Capture the cell that displays the provided text and extract its [x, y] central coordinate. 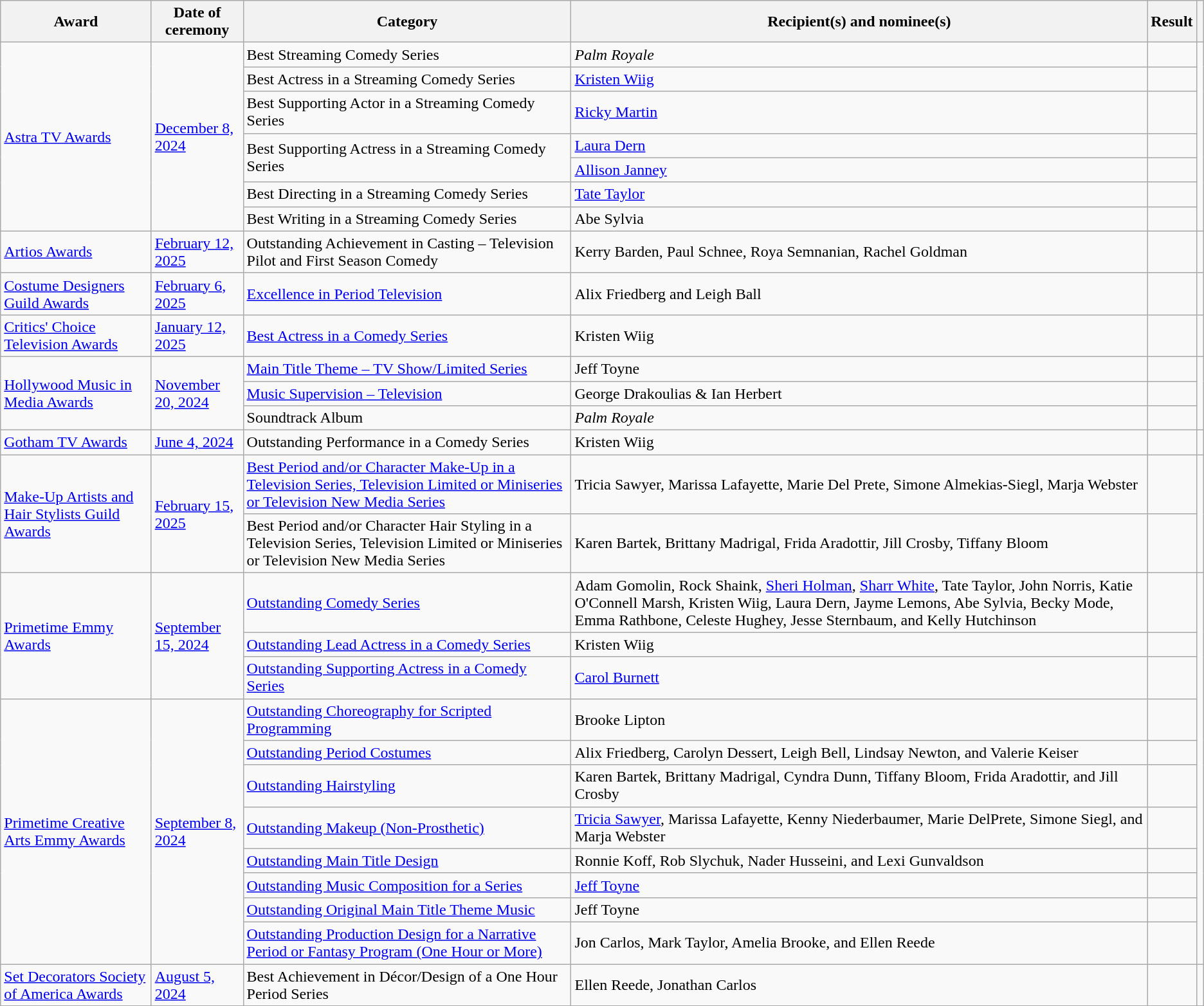
Outstanding Comedy Series [407, 603]
August 5, 2024 [197, 984]
Best Period and/or Character Make-Up in a Television Series, Television Limited or Miniseries or Television New Media Series [407, 484]
Laura Dern [859, 145]
Tricia Sawyer, Marissa Lafayette, Kenny Niederbaumer, Marie DelPrete, Simone Siegl, and Marja Webster [859, 827]
January 12, 2025 [197, 336]
Outstanding Choreography for Scripted Programming [407, 719]
Costume Designers Guild Awards [76, 293]
Alix Friedberg and Leigh Ball [859, 293]
Make-Up Artists and Hair Stylists Guild Awards [76, 514]
Outstanding Period Costumes [407, 753]
Abe Sylvia [859, 219]
Outstanding Makeup (Non-Prosthetic) [407, 827]
Main Title Theme – TV Show/Limited Series [407, 369]
February 6, 2025 [197, 293]
December 8, 2024 [197, 136]
Tricia Sawyer, Marissa Lafayette, Marie Del Prete, Simone Almekias-Siegl, Marja Webster [859, 484]
Best Period and/or Character Hair Styling in a Television Series, Television Limited or Miniseries or Television New Media Series [407, 544]
Best Directing in a Streaming Comedy Series [407, 194]
Outstanding Hairstyling [407, 786]
Best Supporting Actress in a Streaming Comedy Series [407, 158]
Karen Bartek, Brittany Madrigal, Frida Aradottir, Jill Crosby, Tiffany Bloom [859, 544]
Best Supporting Actor in a Streaming Comedy Series [407, 112]
Hollywood Music in Media Awards [76, 393]
Best Actress in a Comedy Series [407, 336]
Primetime Creative Arts Emmy Awards [76, 831]
Kerry Barden, Paul Schnee, Roya Semnanian, Rachel Goldman [859, 252]
Best Achievement in Décor/Design of a One Hour Period Series [407, 984]
Allison Janney [859, 170]
Critics' Choice Television Awards [76, 336]
Date of ceremony [197, 22]
Ricky Martin [859, 112]
Gotham TV Awards [76, 443]
Set Decorators Society of America Awards [76, 984]
Artios Awards [76, 252]
June 4, 2024 [197, 443]
Alix Friedberg, Carolyn Dessert, Leigh Bell, Lindsay Newton, and Valerie Keiser [859, 753]
Soundtrack Album [407, 418]
Primetime Emmy Awards [76, 636]
Best Streaming Comedy Series [407, 55]
Outstanding Main Title Design [407, 861]
George Drakoulias & Ian Herbert [859, 393]
Outstanding Supporting Actress in a Comedy Series [407, 678]
Brooke Lipton [859, 719]
Ellen Reede, Jonathan Carlos [859, 984]
Recipient(s) and nominee(s) [859, 22]
Karen Bartek, Brittany Madrigal, Cyndra Dunn, Tiffany Bloom, Frida Aradottir, and Jill Crosby [859, 786]
Excellence in Period Television [407, 293]
Astra TV Awards [76, 136]
February 12, 2025 [197, 252]
September 8, 2024 [197, 831]
Outstanding Music Composition for a Series [407, 885]
Outstanding Achievement in Casting – Television Pilot and First Season Comedy [407, 252]
Category [407, 22]
Best Actress in a Streaming Comedy Series [407, 79]
Outstanding Production Design for a Narrative Period or Fantasy Program (One Hour or More) [407, 943]
Best Writing in a Streaming Comedy Series [407, 219]
Award [76, 22]
September 15, 2024 [197, 636]
Music Supervision – Television [407, 393]
Tate Taylor [859, 194]
Result [1172, 22]
Jon Carlos, Mark Taylor, Amelia Brooke, and Ellen Reede [859, 943]
Outstanding Original Main Title Theme Music [407, 910]
February 15, 2025 [197, 514]
November 20, 2024 [197, 393]
Carol Burnett [859, 678]
Outstanding Performance in a Comedy Series [407, 443]
Ronnie Koff, Rob Slychuk, Nader Husseini, and Lexi Gunvaldson [859, 861]
Outstanding Lead Actress in a Comedy Series [407, 645]
